Extract the (x, y) coordinate from the center of the cell holding the provided text.  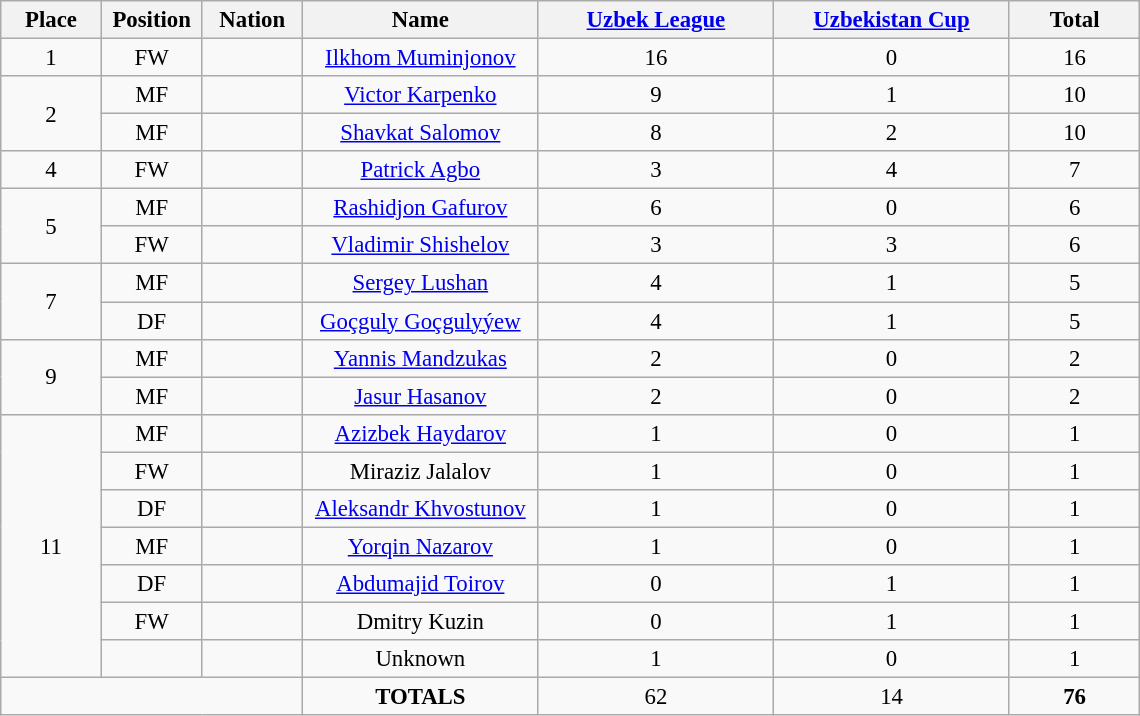
Patrick Agbo (421, 170)
62 (656, 697)
Jasur Hasanov (421, 396)
Position (152, 20)
76 (1074, 697)
Dmitry Kuzin (421, 621)
Vladimir Shishelov (421, 245)
Total (1074, 20)
11 (52, 546)
Shavkat Salomov (421, 133)
8 (656, 133)
Nation (252, 20)
TOTALS (421, 697)
Yannis Mandzukas (421, 358)
Name (421, 20)
Place (52, 20)
Unknown (421, 659)
Rashidjon Gafurov (421, 208)
Azizbek Haydarov (421, 433)
Uzbekistan Cup (892, 20)
14 (892, 697)
Sergey Lushan (421, 283)
Uzbek League (656, 20)
Goçguly Goçgulyýew (421, 321)
Miraziz Jalalov (421, 471)
Ilkhom Muminjonov (421, 58)
Yorqin Nazarov (421, 546)
Abdumajid Toirov (421, 584)
Aleksandr Khvostunov (421, 509)
Victor Karpenko (421, 95)
